Provide the [X, Y] coordinate of the cell's center where the given text is located.  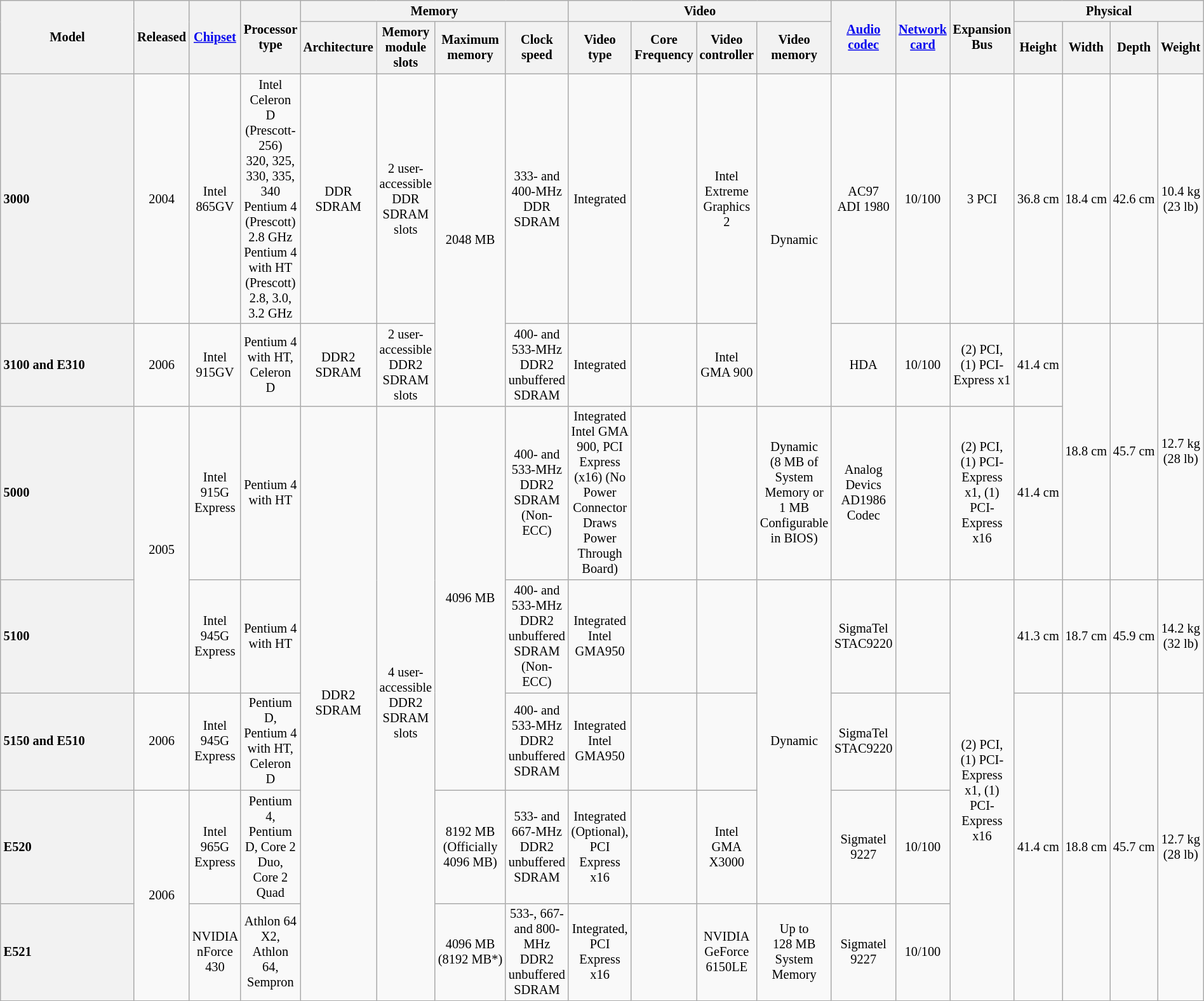
18.4 cm [1086, 199]
533-, 667- and 800-MHz DDR2 unbuffered SDRAM [537, 952]
8192 MB (Officially 4096 MB) [470, 847]
Released [161, 37]
Width [1086, 48]
2004 [161, 199]
4 user-accessible DDR2 SDRAM slots [406, 703]
2048 MB [470, 240]
Depth [1134, 48]
3000 [67, 199]
5000 [67, 493]
DDR SDRAM [338, 199]
Pentium 4, Pentium D, Core 2 Duo, Core 2 Quad [271, 847]
Intel 915GV [215, 365]
E520 [67, 847]
Integrated (Optional), PCI Express x16 [600, 847]
Video type [600, 48]
41.3 cm [1038, 636]
45.9 cm [1134, 636]
10.4 kg (23 lb) [1181, 199]
Intel 865GV [215, 199]
Video [700, 11]
5100 [67, 636]
Integrated Intel GMA 900, PCI Express (x16) (No Power Connector Draws Power Through Board) [600, 493]
3 PCI [982, 199]
Model [67, 37]
3100 and E310 [67, 365]
Intel GMA 900 [726, 365]
Physical [1109, 11]
2 user-accessible DDR SDRAM slots [406, 199]
Core Frequency [664, 48]
4096 MB [470, 598]
Intel 965G Express [215, 847]
Height [1038, 48]
18.7 cm [1086, 636]
Video controller [726, 48]
36.8 cm [1038, 199]
2 user-accessible DDR2 SDRAM slots [406, 365]
Up to 128 MB System Memory [794, 952]
42.6 cm [1134, 199]
Network card [923, 37]
HDA [864, 365]
E521 [67, 952]
(2) PCI, (1) PCI-Express x1 [982, 365]
NVIDIA GeForce 6150LE [726, 952]
5150 and E510 [67, 741]
AC97ADI 1980 [864, 199]
Analog Devics AD1986 Codec [864, 493]
Expansion Bus [982, 37]
Memory [434, 11]
400- and 533-MHz DDR2 SDRAM (Non-ECC) [537, 493]
Clock speed [537, 48]
Weight [1181, 48]
Intel GMA X3000 [726, 847]
14.2 kg (32 lb) [1181, 636]
Architecture [338, 48]
Chipset [215, 37]
533- and 667-MHz DDR2 unbuffered SDRAM [537, 847]
Intel Extreme Graphics 2 [726, 199]
Maximum memory [470, 48]
Athlon 64 X2, Athlon 64, Sempron [271, 952]
Processor type [271, 37]
Pentium 4 with HT, Celeron D [271, 365]
Dynamic (8 MB of System Memory or 1 MB Configurable in BIOS) [794, 493]
Integrated, PCI Express x16 [600, 952]
Video memory [794, 48]
4096 MB (8192 MB*) [470, 952]
Pentium D, Pentium 4 with HT, Celeron D [271, 741]
Memory module slots [406, 48]
400- and 533-MHz DDR2 unbuffered SDRAM (Non-ECC) [537, 636]
333- and 400-MHz DDR SDRAM [537, 199]
NVIDIA nForce 430 [215, 952]
Audio codec [864, 37]
Intel Celeron D (Prescott-256)320, 325, 330, 335, 340Pentium 4 (Prescott)2.8 GHzPentium 4 with HT (Prescott)2.8, 3.0, 3.2 GHz [271, 199]
Intel 915G Express [215, 493]
2005 [161, 549]
